Capture the cell that displays the provided text and extract its (x, y) central coordinate. 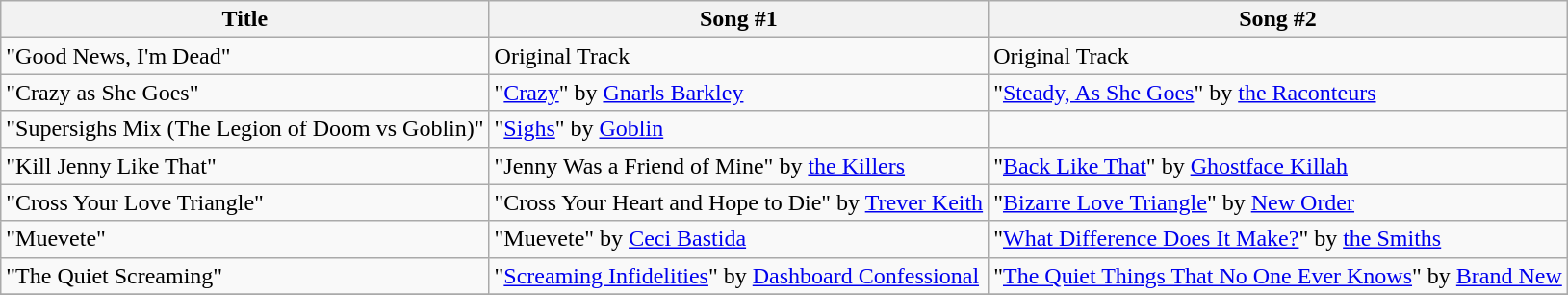
"Crazy" by Gnarls Barkley (739, 93)
"Crazy as She Goes" (244, 93)
Song #2 (1278, 19)
Song #1 (739, 19)
"Cross Your Heart and Hope to Die" by Trever Keith (739, 202)
"Back Like That" by Ghostface Killah (1278, 166)
"Kill Jenny Like That" (244, 166)
"Cross Your Love Triangle" (244, 202)
"Muevete" by Ceci Bastida (739, 239)
"Supersighs Mix (The Legion of Doom vs Goblin)" (244, 129)
"The Quiet Screaming" (244, 276)
"Steady, As She Goes" by the Raconteurs (1278, 93)
"Screaming Infidelities" by Dashboard Confessional (739, 276)
Title (244, 19)
"Muevete" (244, 239)
"Sighs" by Goblin (739, 129)
"Jenny Was a Friend of Mine" by the Killers (739, 166)
"Bizarre Love Triangle" by New Order (1278, 202)
"The Quiet Things That No One Ever Knows" by Brand New (1278, 276)
"Good News, I'm Dead" (244, 56)
"What Difference Does It Make?" by the Smiths (1278, 239)
